For the text-containing cell, return its midpoint in [X, Y] coordinate format. 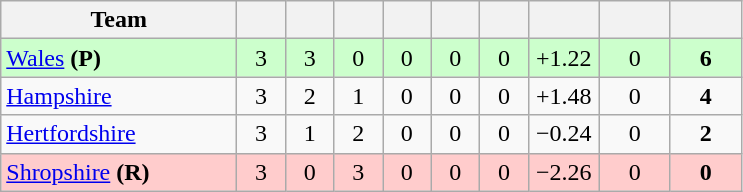
+1.48 [564, 96]
Wales (P) [119, 58]
+1.22 [564, 58]
Team [119, 20]
Hampshire [119, 96]
−0.24 [564, 134]
−2.26 [564, 172]
Hertfordshire [119, 134]
4 [706, 96]
Shropshire (R) [119, 172]
6 [706, 58]
